Detect which cell encompasses the target text, then output its [x, y] center coordinate. 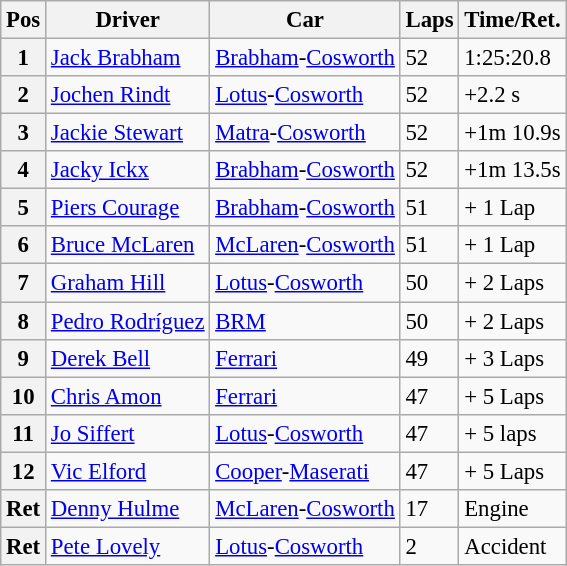
17 [430, 509]
Graham Hill [128, 283]
Laps [430, 20]
Bruce McLaren [128, 245]
+1m 13.5s [512, 170]
49 [430, 358]
Derek Bell [128, 358]
+ 5 laps [512, 433]
7 [24, 283]
5 [24, 208]
1:25:20.8 [512, 58]
Denny Hulme [128, 509]
Jochen Rindt [128, 95]
Time/Ret. [512, 20]
Jackie Stewart [128, 133]
Car [305, 20]
8 [24, 321]
Jacky Ickx [128, 170]
Driver [128, 20]
Jack Brabham [128, 58]
Accident [512, 546]
Cooper-Maserati [305, 471]
3 [24, 133]
Pedro Rodríguez [128, 321]
10 [24, 396]
BRM [305, 321]
6 [24, 245]
Jo Siffert [128, 433]
Piers Courage [128, 208]
4 [24, 170]
Vic Elford [128, 471]
Engine [512, 509]
12 [24, 471]
+ 3 Laps [512, 358]
9 [24, 358]
Pos [24, 20]
Matra-Cosworth [305, 133]
1 [24, 58]
Pete Lovely [128, 546]
11 [24, 433]
+2.2 s [512, 95]
+1m 10.9s [512, 133]
Chris Amon [128, 396]
